Return [X, Y] of the center of cell containing provided text 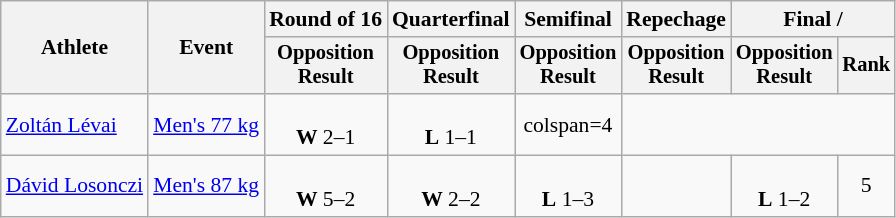
L 1–2 [784, 186]
colspan=4 [568, 124]
W 2–2 [451, 186]
L 1–3 [568, 186]
W 5–2 [326, 186]
Event [206, 48]
Men's 77 kg [206, 124]
Quarterfinal [451, 19]
Round of 16 [326, 19]
L 1–1 [451, 124]
Zoltán Lévai [74, 124]
Athlete [74, 48]
Rank [866, 66]
Repechage [676, 19]
Men's 87 kg [206, 186]
5 [866, 186]
Final / [813, 19]
Semifinal [568, 19]
W 2–1 [326, 124]
Dávid Losonczi [74, 186]
